Output the [X, Y] coordinate of the center of the cell containing the given text.  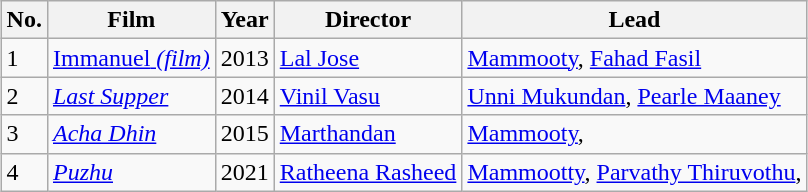
2015 [244, 134]
Acha Dhin [131, 134]
Unni Mukundan, Pearle Maaney [634, 96]
1 [24, 58]
Mammooty, [634, 134]
4 [24, 172]
2013 [244, 58]
No. [24, 20]
Mammootty, Parvathy Thiruvothu, [634, 172]
2014 [244, 96]
Puzhu [131, 172]
2021 [244, 172]
2 [24, 96]
Lead [634, 20]
Last Supper [131, 96]
Mammooty, Fahad Fasil [634, 58]
Film [131, 20]
Lal Jose [368, 58]
Ratheena Rasheed [368, 172]
Director [368, 20]
3 [24, 134]
Immanuel (film) [131, 58]
Marthandan [368, 134]
Year [244, 20]
Vinil Vasu [368, 96]
